Scan for the cell matching the given text and deliver its (x, y) coordinate at center. 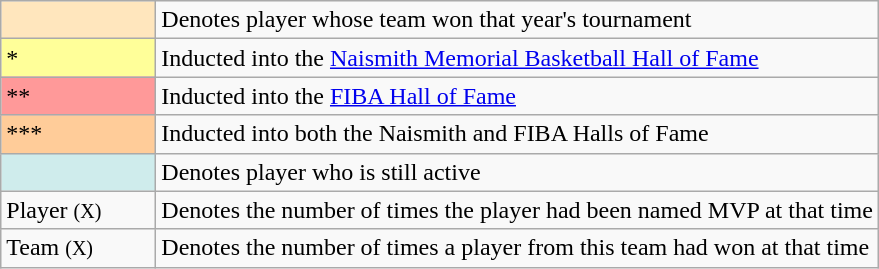
Inducted into the Naismith Memorial Basketball Hall of Fame (518, 58)
Inducted into the FIBA Hall of Fame (518, 96)
Player (X) (78, 210)
Denotes the number of times the player had been named MVP at that time (518, 210)
* (78, 58)
Denotes player whose team won that year's tournament (518, 20)
*** (78, 134)
** (78, 96)
Team (X) (78, 248)
Denotes player who is still active (518, 172)
Denotes the number of times a player from this team had won at that time (518, 248)
Inducted into both the Naismith and FIBA Halls of Fame (518, 134)
